Capture the cell that displays the provided text and extract its (X, Y) central coordinate. 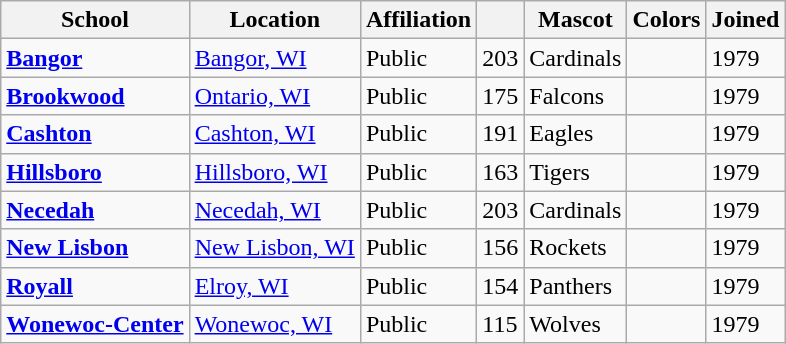
156 (500, 248)
Affiliation (418, 20)
Cashton, WI (274, 134)
Mascot (576, 20)
Bangor (95, 58)
Ontario, WI (274, 96)
Panthers (576, 286)
Wolves (576, 324)
Royall (95, 286)
Cashton (95, 134)
Location (274, 20)
Elroy, WI (274, 286)
Eagles (576, 134)
School (95, 20)
Necedah (95, 210)
154 (500, 286)
Wonewoc, WI (274, 324)
Rockets (576, 248)
Hillsboro (95, 172)
Brookwood (95, 96)
Wonewoc-Center (95, 324)
Falcons (576, 96)
115 (500, 324)
Joined (746, 20)
191 (500, 134)
New Lisbon (95, 248)
175 (500, 96)
New Lisbon, WI (274, 248)
163 (500, 172)
Colors (666, 20)
Necedah, WI (274, 210)
Tigers (576, 172)
Hillsboro, WI (274, 172)
Bangor, WI (274, 58)
